Extract the (X, Y) coordinate from the center of the cell holding the provided text.  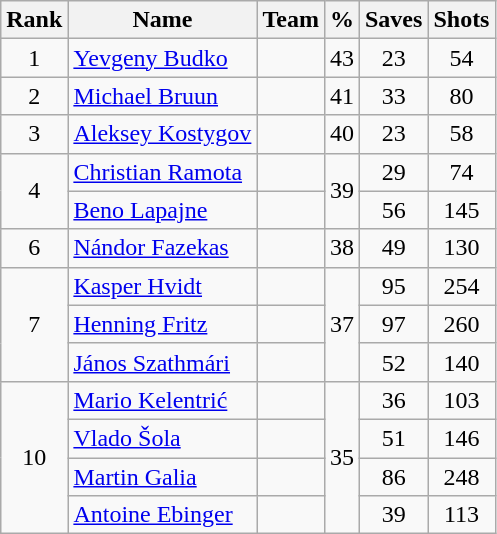
43 (342, 58)
113 (462, 515)
Beno Lapajne (162, 210)
97 (393, 324)
38 (342, 248)
Rank (34, 20)
49 (393, 248)
Christian Ramota (162, 172)
Kasper Hvidt (162, 286)
% (342, 20)
1 (34, 58)
40 (342, 134)
36 (393, 400)
Saves (393, 20)
Team (291, 20)
146 (462, 438)
86 (393, 477)
7 (34, 324)
Antoine Ebinger (162, 515)
2 (34, 96)
3 (34, 134)
103 (462, 400)
33 (393, 96)
Nándor Fazekas (162, 248)
37 (342, 324)
Mario Kelentrić (162, 400)
Yevgeny Budko (162, 58)
51 (393, 438)
54 (462, 58)
6 (34, 248)
4 (34, 191)
56 (393, 210)
Henning Fritz (162, 324)
Martin Galia (162, 477)
80 (462, 96)
41 (342, 96)
95 (393, 286)
Shots (462, 20)
Vlado Šola (162, 438)
74 (462, 172)
140 (462, 362)
10 (34, 457)
248 (462, 477)
Aleksey Kostygov (162, 134)
58 (462, 134)
János Szathmári (162, 362)
254 (462, 286)
Michael Bruun (162, 96)
Name (162, 20)
130 (462, 248)
260 (462, 324)
52 (393, 362)
145 (462, 210)
35 (342, 457)
29 (393, 172)
